Output the (X, Y) coordinate of the center of the cell containing the given text.  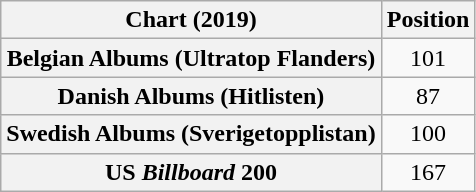
Position (428, 20)
Belgian Albums (Ultratop Flanders) (191, 58)
87 (428, 96)
101 (428, 58)
167 (428, 172)
100 (428, 134)
Danish Albums (Hitlisten) (191, 96)
Chart (2019) (191, 20)
Swedish Albums (Sverigetopplistan) (191, 134)
US Billboard 200 (191, 172)
